Scan for the cell matching the given text and deliver its [X, Y] coordinate at center. 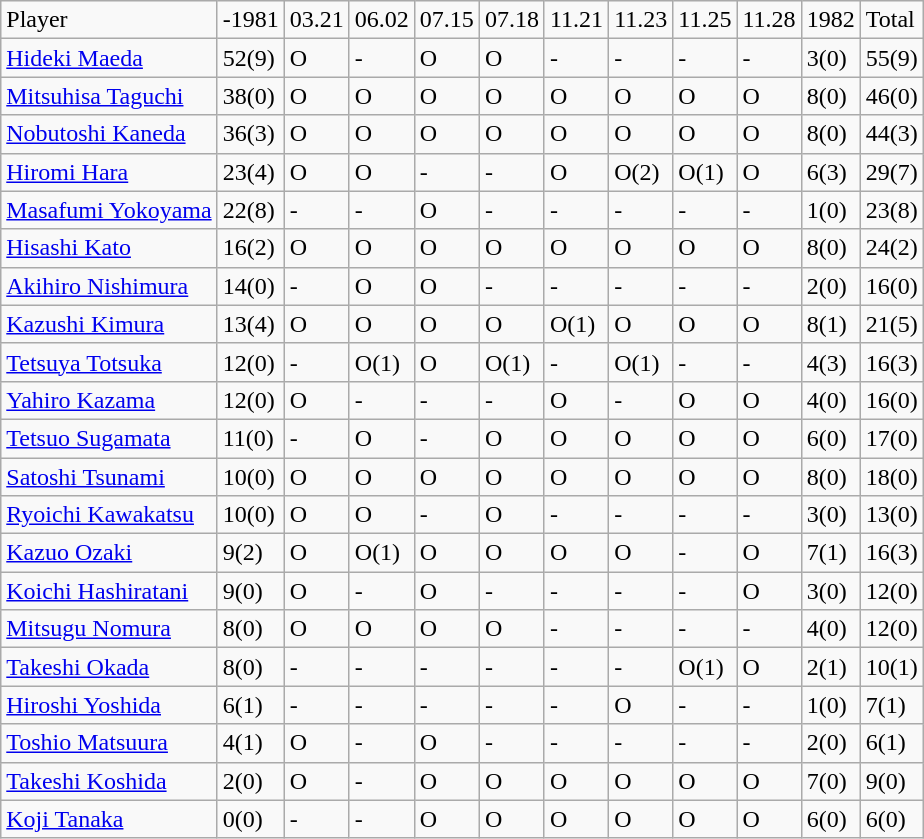
4(1) [250, 743]
11.21 [576, 20]
07.18 [512, 20]
Toshio Matsuura [109, 743]
06.02 [382, 20]
-1981 [250, 20]
Akihiro Nishimura [109, 286]
23(8) [892, 210]
17(0) [892, 438]
6(3) [830, 172]
23(4) [250, 172]
7(0) [830, 781]
Takeshi Koshida [109, 781]
55(9) [892, 58]
Masafumi Yokoyama [109, 210]
16(2) [250, 248]
29(7) [892, 172]
Mitsuhisa Taguchi [109, 96]
Takeshi Okada [109, 667]
Ryoichi Kawakatsu [109, 515]
24(2) [892, 248]
Total [892, 20]
8(1) [830, 324]
03.21 [316, 20]
22(8) [250, 210]
0(0) [250, 819]
38(0) [250, 96]
Tetsuya Totsuka [109, 362]
O(2) [641, 172]
Satoshi Tsunami [109, 477]
Tetsuo Sugamata [109, 438]
Mitsugu Nomura [109, 629]
11.23 [641, 20]
11(0) [250, 438]
52(9) [250, 58]
Player [109, 20]
4(3) [830, 362]
44(3) [892, 134]
Koji Tanaka [109, 819]
9(2) [250, 553]
13(4) [250, 324]
2(1) [830, 667]
1982 [830, 20]
21(5) [892, 324]
Kazushi Kimura [109, 324]
10(1) [892, 667]
36(3) [250, 134]
Hiromi Hara [109, 172]
14(0) [250, 286]
Hisashi Kato [109, 248]
Kazuo Ozaki [109, 553]
13(0) [892, 515]
11.25 [705, 20]
Nobutoshi Kaneda [109, 134]
46(0) [892, 96]
Yahiro Kazama [109, 400]
11.28 [769, 20]
Hiroshi Yoshida [109, 705]
Koichi Hashiratani [109, 591]
18(0) [892, 477]
Hideki Maeda [109, 58]
07.15 [446, 20]
